Find where the given text appears and provide that cell's center as (X, Y) coordinate. 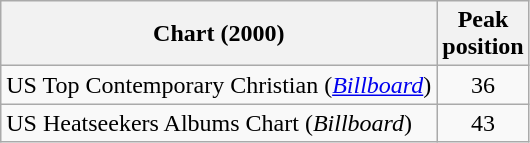
36 (483, 85)
43 (483, 123)
Chart (2000) (219, 34)
US Heatseekers Albums Chart (Billboard) (219, 123)
US Top Contemporary Christian (Billboard) (219, 85)
Peakposition (483, 34)
